Pinpoint the cell where the given text exists, returning its [x, y] midpoint coordinate. 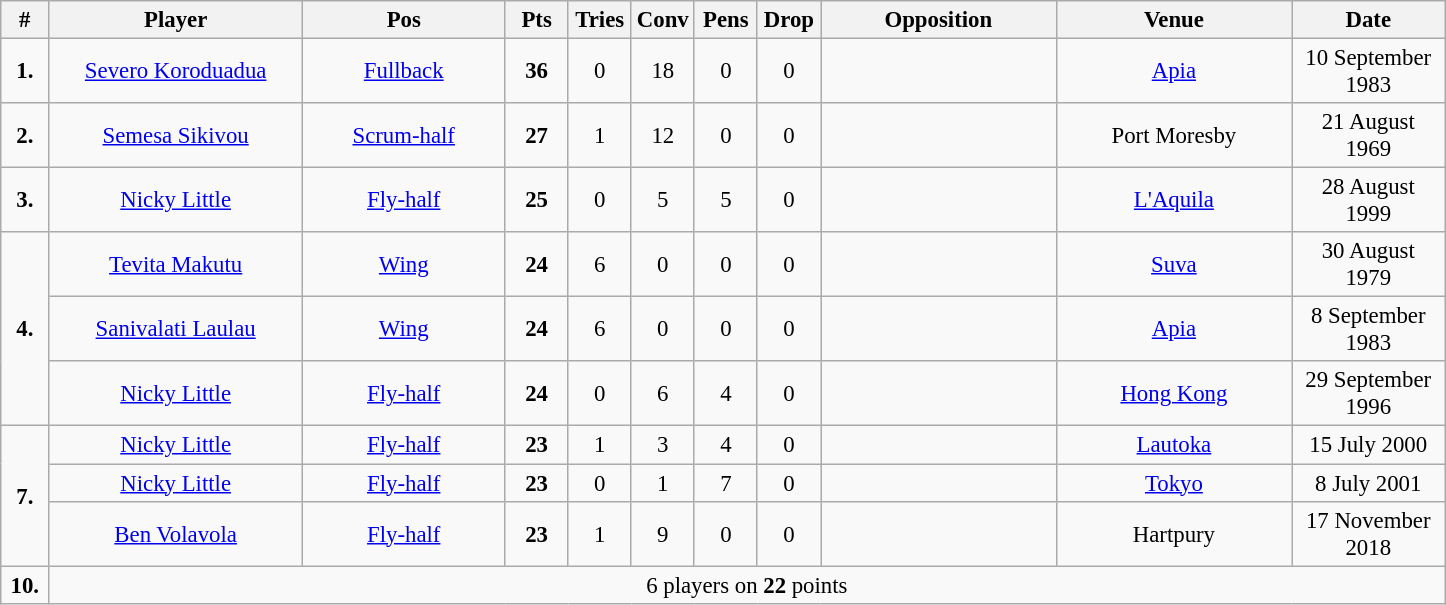
Severo Koroduadua [176, 72]
Scrum-half [404, 136]
8 July 2001 [1368, 483]
3. [25, 200]
8 September 1983 [1368, 330]
28 August 1999 [1368, 200]
10. [25, 585]
3 [662, 445]
27 [536, 136]
21 August 1969 [1368, 136]
Fullback [404, 72]
9 [662, 534]
2. [25, 136]
Sanivalati Laulau [176, 330]
Ben Volavola [176, 534]
Hong Kong [1174, 394]
Pens [726, 20]
12 [662, 136]
Port Moresby [1174, 136]
7. [25, 496]
18 [662, 72]
10 September 1983 [1368, 72]
6 players on 22 points [747, 585]
30 August 1979 [1368, 264]
Hartpury [1174, 534]
L'Aquila [1174, 200]
4. [25, 329]
1. [25, 72]
Pts [536, 20]
Tokyo [1174, 483]
25 [536, 200]
Date [1368, 20]
Semesa Sikivou [176, 136]
Drop [788, 20]
Pos [404, 20]
7 [726, 483]
# [25, 20]
36 [536, 72]
Player [176, 20]
15 July 2000 [1368, 445]
Suva [1174, 264]
Tevita Makutu [176, 264]
Lautoka [1174, 445]
29 September 1996 [1368, 394]
Conv [662, 20]
Venue [1174, 20]
17 November 2018 [1368, 534]
Tries [600, 20]
Opposition [938, 20]
